Determine the [X, Y] coordinate at the center of the cell enclosing the given text.  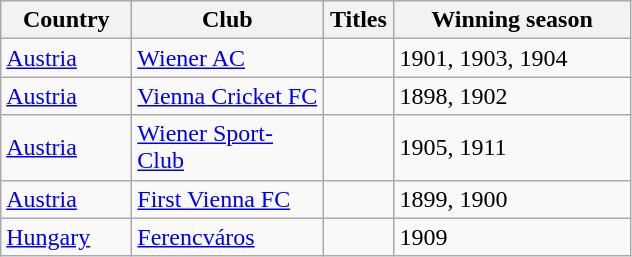
1905, 1911 [512, 148]
Club [228, 20]
1901, 1903, 1904 [512, 58]
1899, 1900 [512, 199]
Wiener AC [228, 58]
1909 [512, 237]
Country [66, 20]
Titles [358, 20]
Winning season [512, 20]
First Vienna FC [228, 199]
Vienna Cricket FC [228, 96]
Ferencváros [228, 237]
1898, 1902 [512, 96]
Wiener Sport-Club [228, 148]
Hungary [66, 237]
